For the text-containing cell, return its midpoint in (x, y) coordinate format. 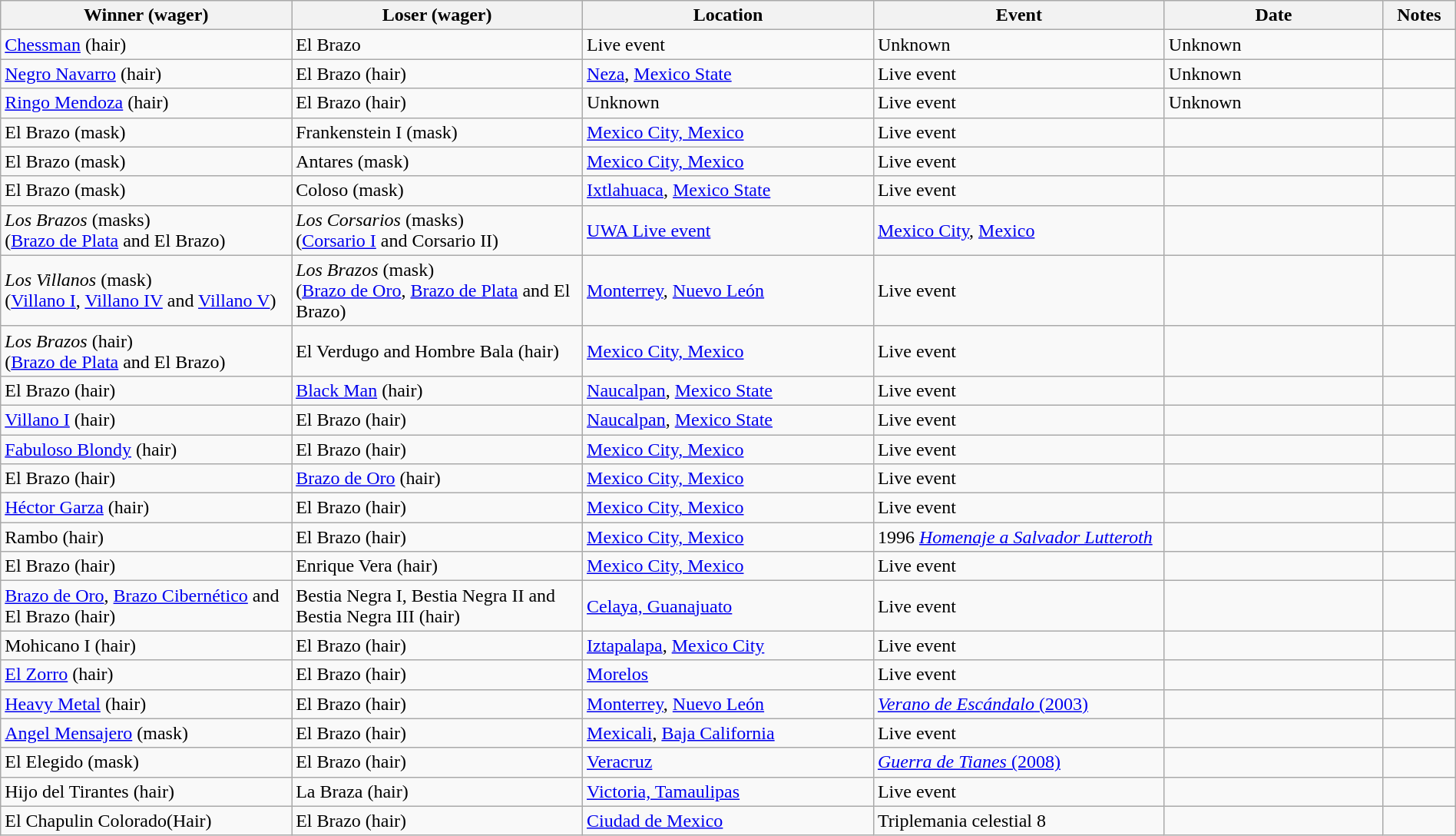
1996 Homenaje a Salvador Lutteroth (1018, 537)
Verano de Escándalo (2003) (1018, 704)
Loser (wager) (438, 15)
Los Corsarios (masks)(Corsario I and Corsario II) (438, 231)
Ixtlahuaca, Mexico State (728, 191)
Black Man (hair) (438, 390)
Fabuloso Blondy (hair) (146, 450)
Celaya, Guanajuato (728, 605)
El Elegido (mask) (146, 762)
Mexicali, Baja California (728, 733)
El Chapulin Colorado(Hair) (146, 821)
Los Brazos (hair)(Brazo de Plata and El Brazo) (146, 350)
Notes (1419, 15)
El Zorro (hair) (146, 675)
Ringo Mendoza (hair) (146, 103)
La Braza (hair) (438, 791)
Los Brazos (mask)(Brazo de Oro, Brazo de Plata and El Brazo) (438, 290)
Guerra de Tianes (2008) (1018, 762)
El Verdugo and Hombre Bala (hair) (438, 350)
Rambo (hair) (146, 537)
Ciudad de Mexico (728, 821)
El Brazo (438, 45)
Veracruz (728, 762)
Negro Navarro (hair) (146, 74)
UWA Live event (728, 231)
Los Villanos (mask)(Villano I, Villano IV and Villano V) (146, 290)
Los Brazos (masks)(Brazo de Plata and El Brazo) (146, 231)
Héctor Garza (hair) (146, 508)
Bestia Negra I, Bestia Negra II and Bestia Negra III (hair) (438, 605)
Chessman (hair) (146, 45)
Triplemania celestial 8 (1018, 821)
Villano I (hair) (146, 420)
Heavy Metal (hair) (146, 704)
Victoria, Tamaulipas (728, 791)
Iztapalapa, Mexico City (728, 645)
Morelos (728, 675)
Frankenstein I (mask) (438, 132)
Winner (wager) (146, 15)
Brazo de Oro (hair) (438, 479)
Antares (mask) (438, 161)
Hijo del Tirantes (hair) (146, 791)
Event (1018, 15)
Coloso (mask) (438, 191)
Enrique Vera (hair) (438, 566)
Mohicano I (hair) (146, 645)
Location (728, 15)
Neza, Mexico State (728, 74)
Brazo de Oro, Brazo Cibernético and El Brazo (hair) (146, 605)
Angel Mensajero (mask) (146, 733)
Date (1273, 15)
